Determine the (X, Y) coordinate at the center of the cell enclosing the given text.  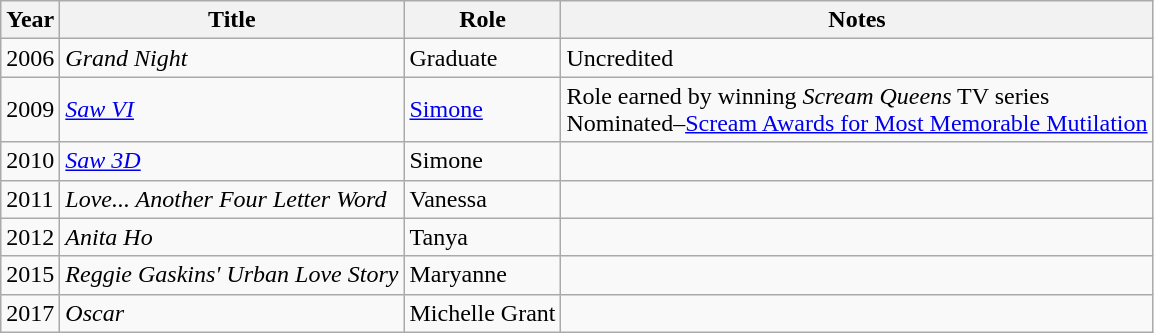
2012 (30, 237)
Oscar (232, 313)
2017 (30, 313)
Maryanne (482, 275)
Tanya (482, 237)
Saw VI (232, 110)
Notes (857, 20)
Anita Ho (232, 237)
Year (30, 20)
Vanessa (482, 199)
Reggie Gaskins' Urban Love Story (232, 275)
Grand Night (232, 58)
Graduate (482, 58)
2015 (30, 275)
Saw 3D (232, 161)
2009 (30, 110)
2006 (30, 58)
Michelle Grant (482, 313)
Uncredited (857, 58)
Title (232, 20)
Role (482, 20)
Role earned by winning Scream Queens TV series Nominated–Scream Awards for Most Memorable Mutilation (857, 110)
2011 (30, 199)
2010 (30, 161)
Love... Another Four Letter Word (232, 199)
